Return the [X, Y] coordinate for the center point of the cell that contains the specified text.  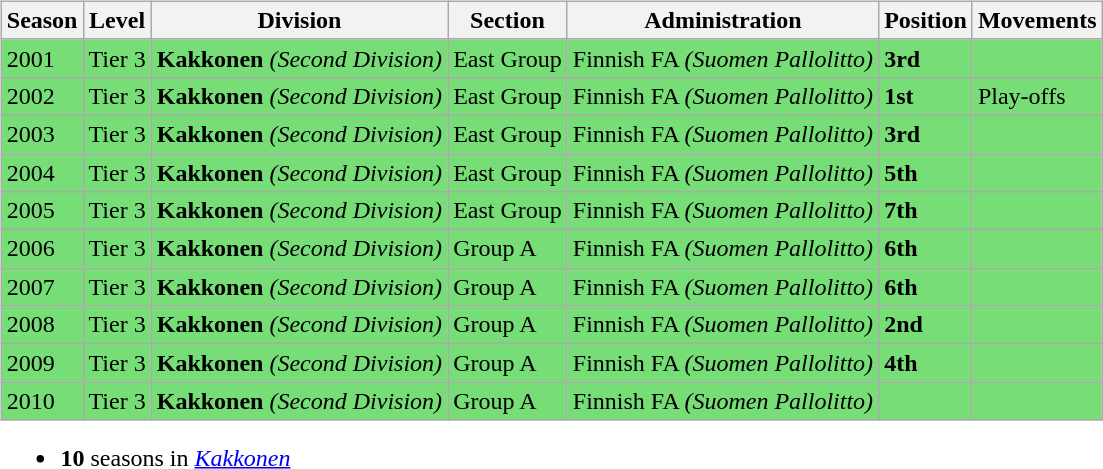
Position [926, 20]
Level [117, 20]
Movements [1037, 20]
2005 [42, 211]
Season [42, 20]
5th [926, 173]
Section [508, 20]
2nd [926, 325]
2008 [42, 325]
Administration [722, 20]
7th [926, 211]
2010 [42, 401]
Play-offs [1037, 96]
Division [299, 20]
2001 [42, 58]
1st [926, 96]
2002 [42, 96]
2006 [42, 249]
2004 [42, 173]
2009 [42, 363]
2003 [42, 134]
4th [926, 363]
2007 [42, 287]
